Search for the cell housing the specified text and yield its (X, Y) center coordinate. 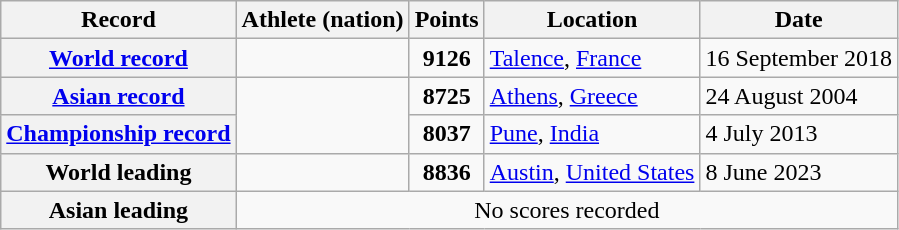
8836 (446, 172)
World record (118, 58)
Talence, France (592, 58)
Asian record (118, 96)
9126 (446, 58)
Austin, United States (592, 172)
Athens, Greece (592, 96)
Location (592, 20)
Championship record (118, 134)
8037 (446, 134)
4 July 2013 (799, 134)
Record (118, 20)
Pune, India (592, 134)
Date (799, 20)
8725 (446, 96)
Athlete (nation) (322, 20)
Asian leading (118, 210)
8 June 2023 (799, 172)
No scores recorded (567, 210)
Points (446, 20)
16 September 2018 (799, 58)
24 August 2004 (799, 96)
World leading (118, 172)
